For the text-containing cell, return its midpoint in (x, y) coordinate format. 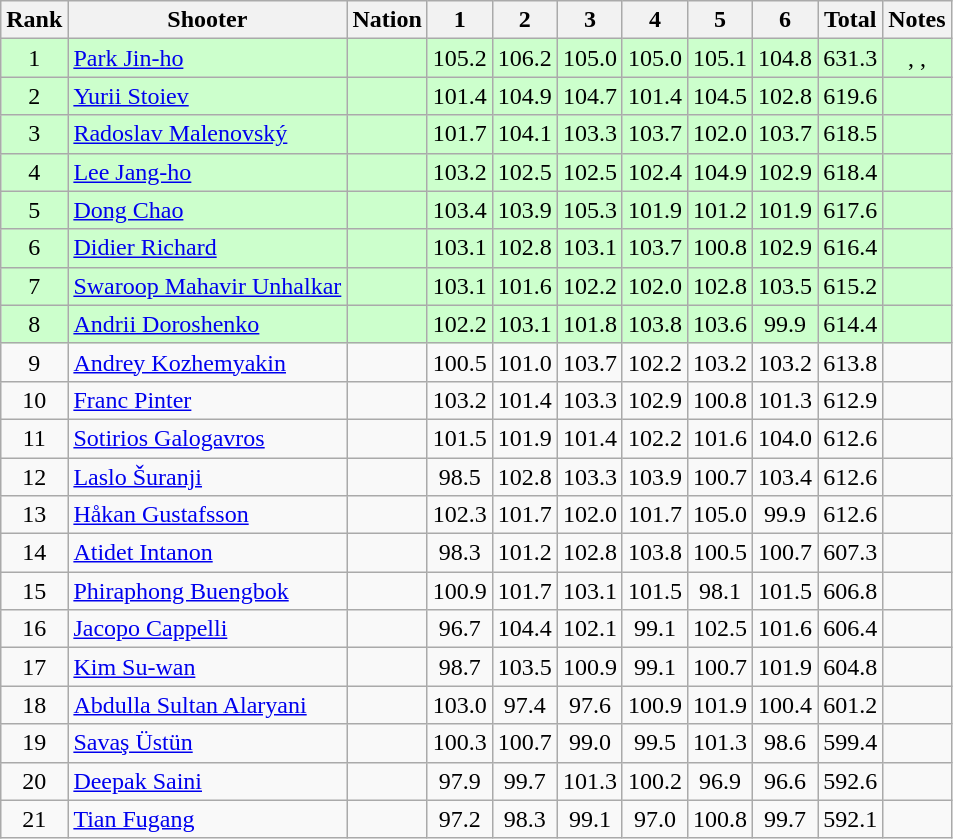
618.5 (850, 134)
604.8 (850, 667)
Jacopo Cappelli (208, 629)
96.9 (720, 781)
Swaroop Mahavir Unhalkar (208, 286)
612.9 (850, 400)
Håkan Gustafsson (208, 515)
619.6 (850, 96)
101.0 (524, 362)
104.0 (786, 438)
14 (34, 553)
99.0 (590, 743)
102.3 (460, 515)
16 (34, 629)
592.6 (850, 781)
606.8 (850, 591)
Nation (387, 20)
Deepak Saini (208, 781)
Laslo Šuranji (208, 477)
Abdulla Sultan Alaryani (208, 705)
104.7 (590, 96)
613.8 (850, 362)
102.4 (654, 172)
97.6 (590, 705)
19 (34, 743)
Andrii Doroshenko (208, 324)
Radoslav Malenovský (208, 134)
96.7 (460, 629)
601.2 (850, 705)
20 (34, 781)
100.3 (460, 743)
Andrey Kozhemyakin (208, 362)
104.1 (524, 134)
97.9 (460, 781)
616.4 (850, 248)
8 (34, 324)
Lee Jang-ho (208, 172)
13 (34, 515)
618.4 (850, 172)
617.6 (850, 210)
12 (34, 477)
, , (917, 58)
106.2 (524, 58)
98.6 (786, 743)
104.8 (786, 58)
599.4 (850, 743)
Yurii Stoiev (208, 96)
96.6 (786, 781)
98.1 (720, 591)
97.0 (654, 819)
104.5 (720, 96)
98.5 (460, 477)
Total (850, 20)
Park Jin-ho (208, 58)
592.1 (850, 819)
105.2 (460, 58)
Shooter (208, 20)
105.3 (590, 210)
97.2 (460, 819)
99.5 (654, 743)
11 (34, 438)
17 (34, 667)
Dong Chao (208, 210)
615.2 (850, 286)
Rank (34, 20)
631.3 (850, 58)
101.8 (590, 324)
Notes (917, 20)
Atidet Intanon (208, 553)
Sotirios Galogavros (208, 438)
100.4 (786, 705)
100.2 (654, 781)
102.1 (590, 629)
18 (34, 705)
9 (34, 362)
Tian Fugang (208, 819)
607.3 (850, 553)
606.4 (850, 629)
21 (34, 819)
104.4 (524, 629)
7 (34, 286)
Savaş Üstün (208, 743)
103.0 (460, 705)
Kim Su-wan (208, 667)
105.1 (720, 58)
Franc Pinter (208, 400)
Phiraphong Buengbok (208, 591)
97.4 (524, 705)
15 (34, 591)
614.4 (850, 324)
98.7 (460, 667)
103.6 (720, 324)
Didier Richard (208, 248)
10 (34, 400)
